Pinpoint the cell where the given text exists, returning its (x, y) midpoint coordinate. 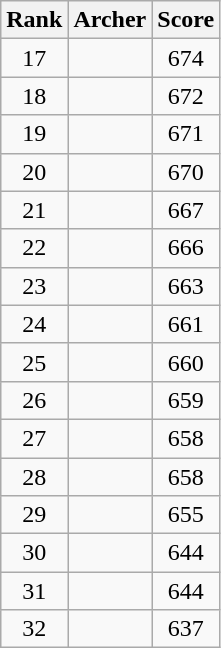
32 (34, 629)
637 (186, 629)
25 (34, 362)
660 (186, 362)
19 (34, 134)
30 (34, 553)
29 (34, 515)
667 (186, 210)
671 (186, 134)
Score (186, 20)
672 (186, 96)
663 (186, 286)
20 (34, 172)
27 (34, 438)
674 (186, 58)
670 (186, 172)
23 (34, 286)
17 (34, 58)
28 (34, 477)
Rank (34, 20)
21 (34, 210)
659 (186, 400)
655 (186, 515)
24 (34, 324)
31 (34, 591)
18 (34, 96)
22 (34, 248)
26 (34, 400)
661 (186, 324)
Archer (110, 20)
666 (186, 248)
